Locate the cell with the specified text and output its [x, y] center coordinate. 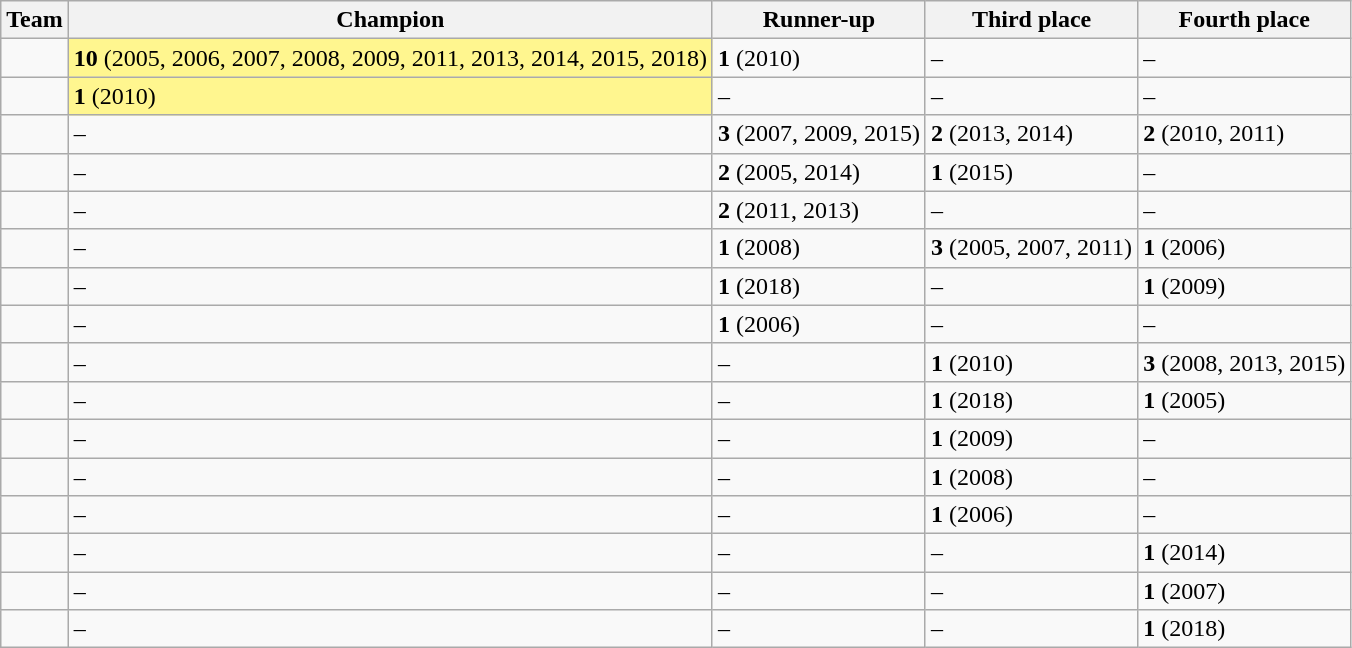
Champion [390, 20]
2 (2011, 2013) [818, 210]
10 (2005, 2006, 2007, 2008, 2009, 2011, 2013, 2014, 2015, 2018) [390, 58]
1 (2005) [1244, 400]
3 (2008, 2013, 2015) [1244, 362]
Third place [1031, 20]
2 (2010, 2011) [1244, 134]
Runner-up [818, 20]
1 (2014) [1244, 553]
2 (2005, 2014) [818, 172]
1 (2015) [1031, 172]
3 (2005, 2007, 2011) [1031, 248]
Fourth place [1244, 20]
Team [35, 20]
2 (2013, 2014) [1031, 134]
1 (2007) [1244, 591]
3 (2007, 2009, 2015) [818, 134]
